Return (x, y) of the center of cell containing provided text 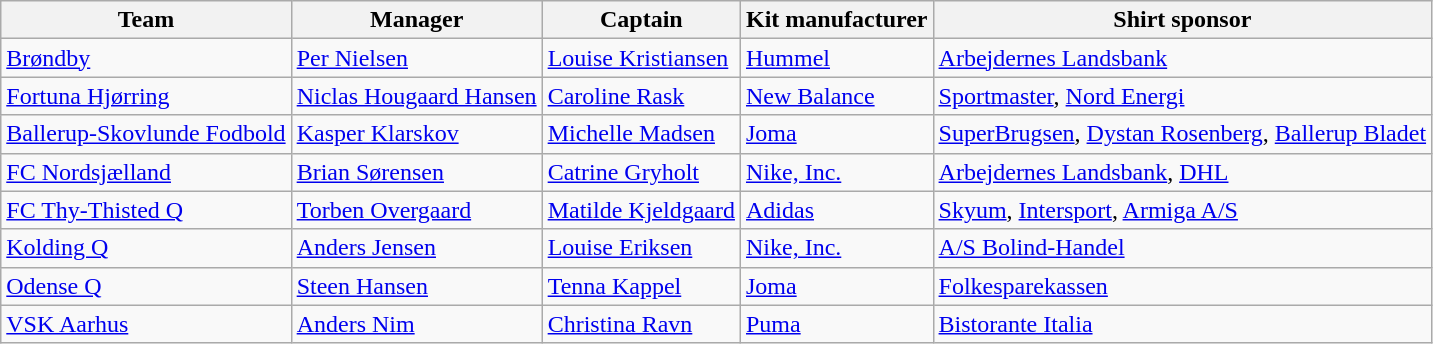
New Balance (836, 96)
Fortuna Hjørring (146, 96)
Ballerup-Skovlunde Fodbold (146, 134)
Michelle Madsen (641, 134)
Steen Hansen (416, 286)
Anders Nim (416, 324)
Tenna Kappel (641, 286)
Kit manufacturer (836, 20)
Bistorante Italia (1182, 324)
Catrine Gryholt (641, 172)
Folkesparekassen (1182, 286)
Torben Overgaard (416, 210)
Team (146, 20)
Caroline Rask (641, 96)
Brian Sørensen (416, 172)
Matilde Kjeldgaard (641, 210)
Louise Eriksen (641, 248)
Puma (836, 324)
Per Nielsen (416, 58)
SuperBrugsen, Dystan Rosenberg, Ballerup Bladet (1182, 134)
Kolding Q (146, 248)
Kasper Klarskov (416, 134)
Manager (416, 20)
Louise Kristiansen (641, 58)
A/S Bolind-Handel (1182, 248)
Arbejdernes Landsbank, DHL (1182, 172)
Odense Q (146, 286)
FC Thy-Thisted Q (146, 210)
Captain (641, 20)
Anders Jensen (416, 248)
Hummel (836, 58)
Skyum, Intersport, Armiga A/S (1182, 210)
VSK Aarhus (146, 324)
Niclas Hougaard Hansen (416, 96)
Adidas (836, 210)
Arbejdernes Landsbank (1182, 58)
Brøndby (146, 58)
FC Nordsjælland (146, 172)
Sportmaster, Nord Energi (1182, 96)
Christina Ravn (641, 324)
Shirt sponsor (1182, 20)
